Provide the [X, Y] coordinate of the cell's center where the given text is located.  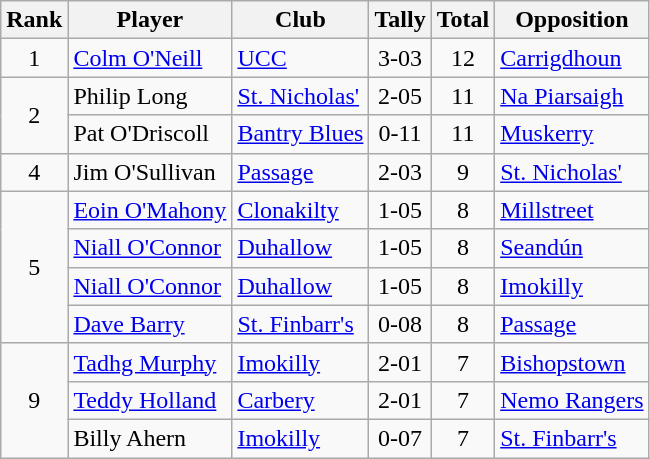
Pat O'Driscoll [150, 134]
Philip Long [150, 96]
Nemo Rangers [572, 400]
1 [34, 58]
2 [34, 115]
Billy Ahern [150, 438]
Dave Barry [150, 324]
Player [150, 20]
Millstreet [572, 210]
Bishopstown [572, 362]
4 [34, 172]
0-08 [400, 324]
Tadhg Murphy [150, 362]
Seandún [572, 248]
Bantry Blues [300, 134]
Teddy Holland [150, 400]
Rank [34, 20]
2-03 [400, 172]
0-07 [400, 438]
Na Piarsaigh [572, 96]
Colm O'Neill [150, 58]
5 [34, 267]
3-03 [400, 58]
Opposition [572, 20]
Muskerry [572, 134]
12 [463, 58]
Jim O'Sullivan [150, 172]
2-05 [400, 96]
Tally [400, 20]
Eoin O'Mahony [150, 210]
UCC [300, 58]
Club [300, 20]
Carrigdhoun [572, 58]
Carbery [300, 400]
0-11 [400, 134]
Total [463, 20]
Clonakilty [300, 210]
